For the text-containing cell, return its midpoint in (X, Y) coordinate format. 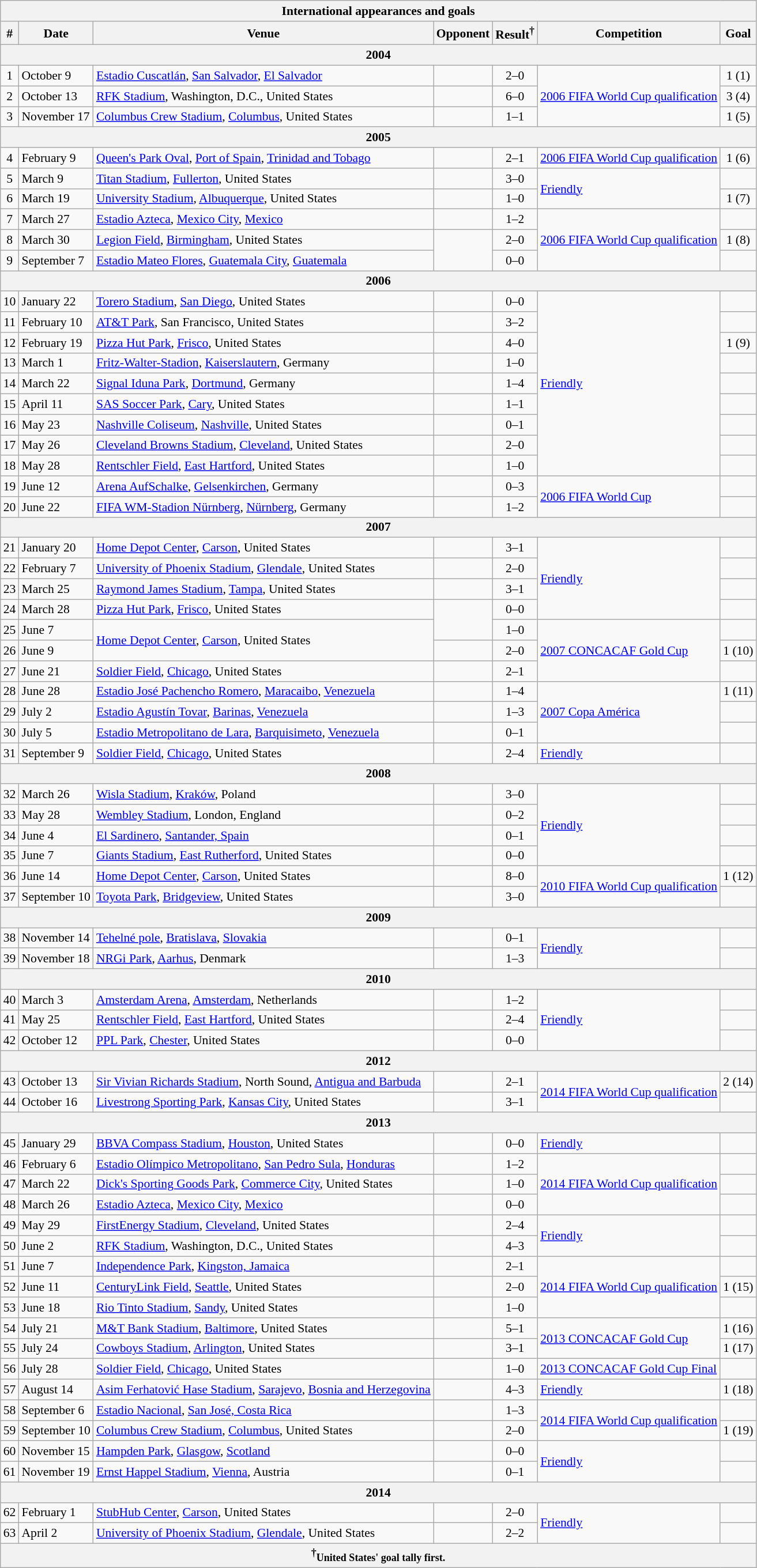
CenturyLink Field, Seattle, United States (263, 1287)
FirstEnergy Stadium, Cleveland, United States (263, 1226)
2009 (378, 917)
Titan Stadium, Fullerton, United States (263, 179)
58 (10, 1410)
10 (10, 302)
April 11 (55, 405)
6–0 (515, 96)
June 21 (55, 671)
Estadio Nacional, San José, Costa Rica (263, 1410)
August 14 (55, 1390)
1 (17) (738, 1348)
Result† (515, 33)
51 (10, 1267)
27 (10, 671)
29 (10, 712)
Torero Stadium, San Diego, United States (263, 302)
# (10, 33)
University Stadium, Albuquerque, United States (263, 199)
Signal Iduna Park, Dortmund, Germany (263, 384)
March 3 (55, 1000)
November 14 (55, 938)
Sir Vivian Richards Stadium, North Sound, Antigua and Barbuda (263, 1082)
23 (10, 589)
Wembley Stadium, London, England (263, 815)
June 9 (55, 651)
8–0 (515, 876)
2007 CONCACAF Gold Cup (628, 651)
26 (10, 651)
2006 FIFA World Cup (628, 497)
59 (10, 1431)
July 28 (55, 1369)
2008 (378, 774)
PPL Park, Chester, United States (263, 1041)
June 11 (55, 1287)
International appearances and goals (378, 11)
39 (10, 959)
1 (7) (738, 199)
Arena AufSchalke, Gelsenkirchen, Germany (263, 486)
1 (5) (738, 117)
5 (10, 179)
1 (8) (738, 240)
4 (10, 158)
June 14 (55, 876)
Goal (738, 33)
Rio Tinto Stadium, Sandy, United States (263, 1308)
2014 (378, 1493)
35 (10, 856)
1 (18) (738, 1390)
12 (10, 343)
2013 CONCACAF Gold Cup Final (628, 1369)
36 (10, 876)
60 (10, 1452)
40 (10, 1000)
25 (10, 630)
24 (10, 610)
AT&T Park, San Francisco, United States (263, 322)
September 6 (55, 1410)
45 (10, 1143)
62 (10, 1513)
1 (16) (738, 1328)
BBVA Compass Stadium, Houston, United States (263, 1143)
2 (14) (738, 1082)
November 15 (55, 1452)
42 (10, 1041)
June 22 (55, 507)
3–2 (515, 322)
15 (10, 405)
March 25 (55, 589)
Livestrong Sporting Park, Kansas City, United States (263, 1102)
6 (10, 199)
Queen's Park Oval, Port of Spain, Trinidad and Tobago (263, 158)
30 (10, 733)
34 (10, 836)
Independence Park, Kingston, Jamaica (263, 1267)
14 (10, 384)
Toyota Park, Bridgeview, United States (263, 897)
Competition (628, 33)
1 (19) (738, 1431)
Ernst Happel Stadium, Vienna, Austria (263, 1472)
May 25 (55, 1020)
2004 (378, 55)
Fritz-Walter-Stadion, Kaiserslautern, Germany (263, 363)
January 29 (55, 1143)
El Sardinero, Santander, Spain (263, 836)
2010 FIFA World Cup qualification (628, 886)
57 (10, 1390)
October 12 (55, 1041)
38 (10, 938)
61 (10, 1472)
31 (10, 753)
3 (10, 117)
July 24 (55, 1348)
13 (10, 363)
Nashville Coliseum, Nashville, United States (263, 425)
49 (10, 1226)
43 (10, 1082)
March 1 (55, 363)
February 1 (55, 1513)
22 (10, 569)
June 2 (55, 1246)
47 (10, 1184)
2 (10, 96)
Asim Ferhatović Hase Stadium, Sarajevo, Bosnia and Herzegovina (263, 1390)
September 7 (55, 260)
1 (12) (738, 876)
55 (10, 1348)
2012 (378, 1061)
28 (10, 692)
16 (10, 425)
June 28 (55, 692)
53 (10, 1308)
9 (10, 260)
5–1 (515, 1328)
May 23 (55, 425)
Estadio José Pachencho Romero, Maracaibo, Venezuela (263, 692)
June 4 (55, 836)
May 26 (55, 445)
NRGi Park, Aarhus, Denmark (263, 959)
1 (10, 76)
1 (10) (738, 651)
May 29 (55, 1226)
July 21 (55, 1328)
January 20 (55, 548)
2005 (378, 138)
Estadio Cuscatlán, San Salvador, El Salvador (263, 76)
4–0 (515, 343)
1 (9) (738, 343)
Estadio Metropolitano de Lara, Barquisimeto, Venezuela (263, 733)
FIFA WM-Stadion Nürnberg, Nürnberg, Germany (263, 507)
Wisla Stadium, Kraków, Poland (263, 795)
2007 (378, 527)
Opponent (464, 33)
1 (6) (738, 158)
Estadio Agustín Tovar, Barinas, Venezuela (263, 712)
StubHub Center, Carson, United States (263, 1513)
February 6 (55, 1164)
November 19 (55, 1472)
11 (10, 322)
2013 (378, 1123)
April 2 (55, 1533)
July 2 (55, 712)
3 (4) (738, 96)
February 9 (55, 158)
February 7 (55, 569)
September 9 (55, 753)
1 (11) (738, 692)
37 (10, 897)
56 (10, 1369)
November 17 (55, 117)
54 (10, 1328)
21 (10, 548)
March 28 (55, 610)
Cowboys Stadium, Arlington, United States (263, 1348)
Estadio Olímpico Metropolitano, San Pedro Sula, Honduras (263, 1164)
52 (10, 1287)
48 (10, 1205)
2006 (378, 281)
Tehelné pole, Bratislava, Slovakia (263, 938)
50 (10, 1246)
0–3 (515, 486)
Cleveland Browns Stadium, Cleveland, United States (263, 445)
33 (10, 815)
1 (1) (738, 76)
February 19 (55, 343)
June 18 (55, 1308)
Date (55, 33)
20 (10, 507)
November 18 (55, 959)
19 (10, 486)
March 27 (55, 220)
Venue (263, 33)
October 16 (55, 1102)
Hampden Park, Glasgow, Scotland (263, 1452)
0–2 (515, 815)
63 (10, 1533)
32 (10, 795)
July 5 (55, 733)
2007 Copa América (628, 712)
46 (10, 1164)
1 (15) (738, 1287)
2–2 (515, 1533)
SAS Soccer Park, Cary, United States (263, 405)
March 9 (55, 179)
†United States' goal tally first. (378, 1556)
March 19 (55, 199)
2013 CONCACAF Gold Cup (628, 1338)
Raymond James Stadium, Tampa, United States (263, 589)
7 (10, 220)
2010 (378, 979)
February 10 (55, 322)
Giants Stadium, East Rutherford, United States (263, 856)
41 (10, 1020)
M&T Bank Stadium, Baltimore, United States (263, 1328)
March 30 (55, 240)
44 (10, 1102)
June 12 (55, 486)
January 22 (55, 302)
Amsterdam Arena, Amsterdam, Netherlands (263, 1000)
Dick's Sporting Goods Park, Commerce City, United States (263, 1184)
October 9 (55, 76)
17 (10, 445)
Legion Field, Birmingham, United States (263, 240)
8 (10, 240)
18 (10, 466)
Estadio Mateo Flores, Guatemala City, Guatemala (263, 260)
